Provide the (X, Y) coordinate of the cell's center where the given text is located.  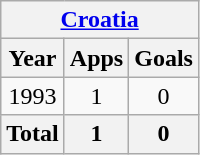
Croatia (100, 20)
Goals (164, 58)
1993 (33, 96)
Year (33, 58)
Apps (96, 58)
Total (33, 134)
